Search for the cell housing the specified text and yield its [x, y] center coordinate. 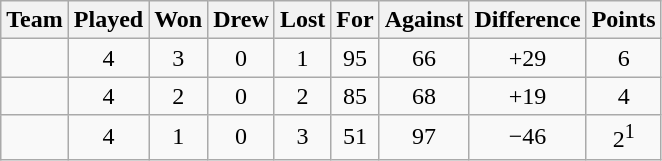
Lost [302, 20]
66 [424, 58]
Difference [528, 20]
Won [178, 20]
Drew [242, 20]
+19 [528, 96]
Against [424, 20]
97 [424, 138]
21 [624, 138]
85 [355, 96]
Points [624, 20]
68 [424, 96]
−46 [528, 138]
95 [355, 58]
Played [108, 20]
51 [355, 138]
6 [624, 58]
+29 [528, 58]
Team [35, 20]
For [355, 20]
